Capture the cell that displays the provided text and extract its [X, Y] central coordinate. 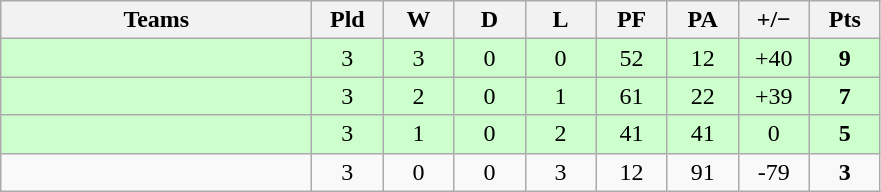
Pld [348, 20]
L [560, 20]
Pts [844, 20]
5 [844, 134]
PA [702, 20]
-79 [774, 172]
+39 [774, 96]
22 [702, 96]
9 [844, 58]
D [490, 20]
7 [844, 96]
PF [632, 20]
W [418, 20]
+40 [774, 58]
Teams [156, 20]
+/− [774, 20]
52 [632, 58]
61 [632, 96]
91 [702, 172]
